Scan for the cell matching the given text and deliver its [x, y] coordinate at center. 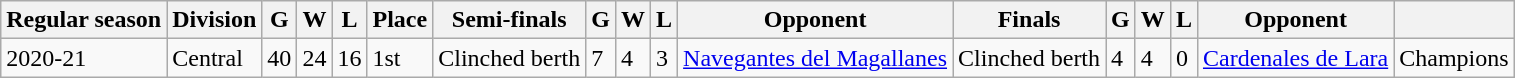
Navegantes del Magallanes [816, 58]
1st [400, 58]
Champions [1454, 58]
16 [350, 58]
40 [280, 58]
Place [400, 20]
Regular season [84, 20]
7 [601, 58]
3 [664, 58]
Division [214, 20]
0 [1184, 58]
24 [314, 58]
Central [214, 58]
Cardenales de Lara [1295, 58]
Finals [1030, 20]
2020-21 [84, 58]
Semi-finals [510, 20]
